Pinpoint the cell where the given text exists, returning its [x, y] midpoint coordinate. 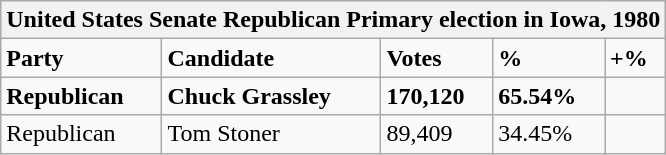
34.45% [549, 134]
Party [82, 58]
Candidate [272, 58]
170,120 [437, 96]
Votes [437, 58]
United States Senate Republican Primary election in Iowa, 1980 [334, 20]
89,409 [437, 134]
+% [636, 58]
% [549, 58]
Tom Stoner [272, 134]
Chuck Grassley [272, 96]
65.54% [549, 96]
